Provide the (x, y) coordinate of the cell's center where the given text is located.  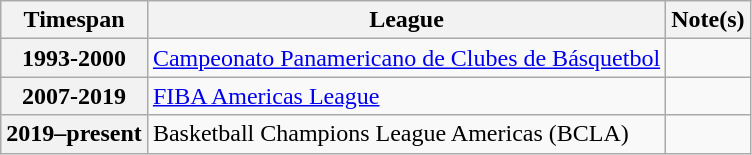
Timespan (74, 20)
2019–present (74, 134)
Basketball Champions League Americas (BCLA) (406, 134)
Campeonato Panamericano de Clubes de Básquetbol (406, 58)
FIBA Americas League (406, 96)
1993-2000 (74, 58)
Note(s) (708, 20)
League (406, 20)
2007-2019 (74, 96)
